Search for the cell housing the specified text and yield its [X, Y] center coordinate. 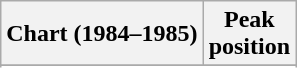
Peakposition [249, 34]
Chart (1984–1985) [102, 34]
